Output the (X, Y) coordinate of the center of the cell containing the given text.  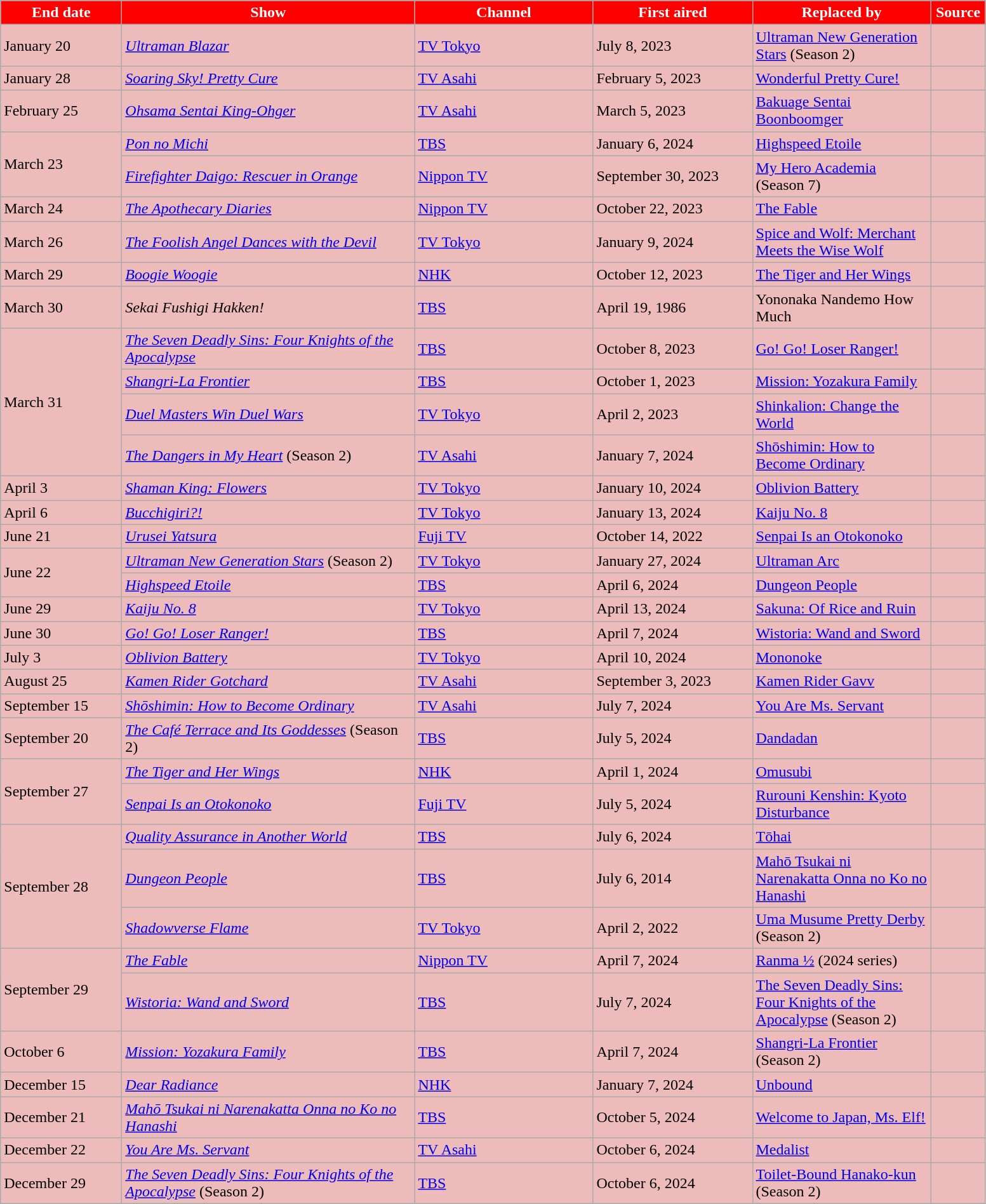
January 28 (61, 78)
February 5, 2023 (673, 78)
Sekai Fushigi Hakken! (268, 307)
October 14, 2022 (673, 537)
Uma Musume Pretty Derby (Season 2) (842, 928)
Dandadan (842, 738)
Welcome to Japan, Ms. Elf! (842, 1118)
Sakuna: Of Rice and Ruin (842, 609)
October 5, 2024 (673, 1118)
March 23 (61, 164)
Channel (504, 13)
Boogie Woogie (268, 274)
Source (958, 13)
Bucchigiri?! (268, 512)
January 6, 2024 (673, 144)
Show (268, 13)
March 5, 2023 (673, 110)
October 8, 2023 (673, 348)
First aired (673, 13)
Replaced by (842, 13)
December 15 (61, 1085)
Omusubi (842, 771)
July 6, 2014 (673, 878)
The Café Terrace and Its Goddesses (Season 2) (268, 738)
Shaman King: Flowers (268, 488)
June 30 (61, 633)
Ohsama Sentai King-Ohger (268, 110)
December 22 (61, 1150)
September 30, 2023 (673, 177)
Ultraman Blazar (268, 46)
Bakuage Sentai Boonboomger (842, 110)
End date (61, 13)
June 29 (61, 609)
Pon no Michi (268, 144)
September 28 (61, 886)
September 27 (61, 791)
Shadowverse Flame (268, 928)
Kamen Rider Gotchard (268, 681)
April 6, 2024 (673, 585)
January 13, 2024 (673, 512)
The Apothecary Diaries (268, 209)
October 1, 2023 (673, 381)
March 31 (61, 401)
July 3 (61, 657)
Urusei Yatsura (268, 537)
December 21 (61, 1118)
My Hero Academia (Season 7) (842, 177)
Medalist (842, 1150)
Duel Masters Win Duel Wars (268, 414)
Ultraman Arc (842, 561)
Kamen Rider Gavv (842, 681)
April 13, 2024 (673, 609)
September 29 (61, 990)
September 3, 2023 (673, 681)
April 1, 2024 (673, 771)
April 6 (61, 512)
July 8, 2023 (673, 46)
Tōhai (842, 836)
Shinkalion: Change the World (842, 414)
September 15 (61, 706)
October 12, 2023 (673, 274)
Spice and Wolf: Merchant Meets the Wise Wolf (842, 241)
January 20 (61, 46)
Quality Assurance in Another World (268, 836)
January 9, 2024 (673, 241)
Yononaka Nandemo How Much (842, 307)
January 27, 2024 (673, 561)
March 29 (61, 274)
Soaring Sky! Pretty Cure (268, 78)
August 25 (61, 681)
Wonderful Pretty Cure! (842, 78)
March 24 (61, 209)
April 10, 2024 (673, 657)
Mononoke (842, 657)
Ranma ½ (2024 series) (842, 961)
September 20 (61, 738)
June 22 (61, 573)
April 2, 2023 (673, 414)
April 2, 2022 (673, 928)
April 19, 1986 (673, 307)
October 22, 2023 (673, 209)
March 26 (61, 241)
The Seven Deadly Sins: Four Knights of the Apocalypse (268, 348)
October 6 (61, 1052)
March 30 (61, 307)
February 25 (61, 110)
Shangri-La Frontier (268, 381)
Toilet-Bound Hanako-kun (Season 2) (842, 1182)
Dear Radiance (268, 1085)
April 3 (61, 488)
January 10, 2024 (673, 488)
December 29 (61, 1182)
July 6, 2024 (673, 836)
Shangri-La Frontier (Season 2) (842, 1052)
Unbound (842, 1085)
Rurouni Kenshin: Kyoto Disturbance (842, 804)
June 21 (61, 537)
The Foolish Angel Dances with the Devil (268, 241)
The Dangers in My Heart (Season 2) (268, 456)
Firefighter Daigo: Rescuer in Orange (268, 177)
